Capture the cell that displays the provided text and extract its [X, Y] central coordinate. 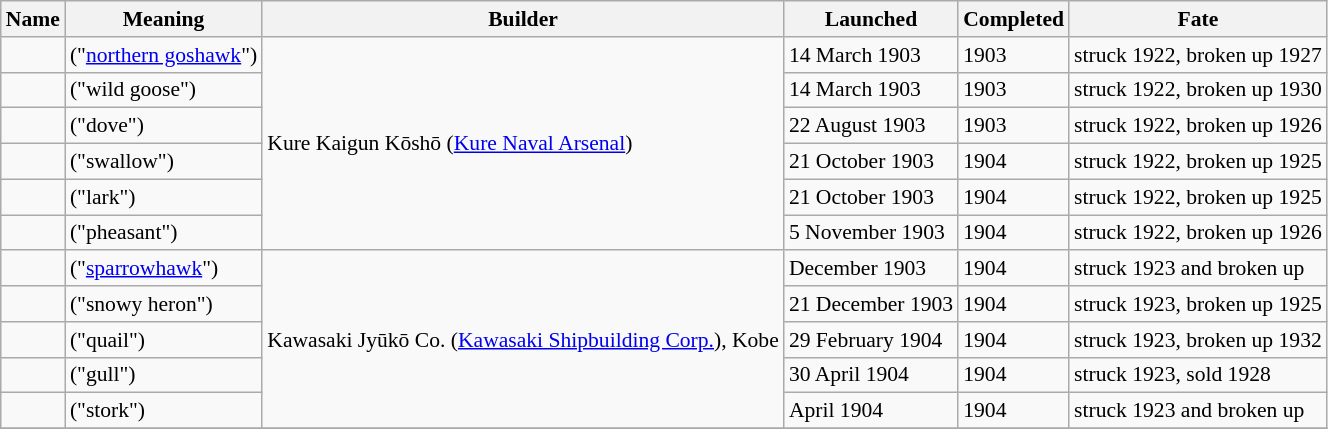
("lark") [164, 197]
Fate [1198, 19]
22 August 1903 [871, 126]
Builder [523, 19]
30 April 1904 [871, 375]
("stork") [164, 411]
("northern goshawk") [164, 55]
("swallow") [164, 162]
29 February 1904 [871, 340]
Completed [1014, 19]
struck 1922, broken up 1927 [1198, 55]
struck 1922, broken up 1930 [1198, 90]
("quail") [164, 340]
5 November 1903 [871, 233]
December 1903 [871, 269]
Name [33, 19]
("snowy heron") [164, 304]
21 December 1903 [871, 304]
("wild goose") [164, 90]
struck 1923, broken up 1925 [1198, 304]
struck 1923, broken up 1932 [1198, 340]
("sparrowhawk") [164, 269]
struck 1923, sold 1928 [1198, 375]
("dove") [164, 126]
Kure Kaigun Kōshō (Kure Naval Arsenal) [523, 144]
Launched [871, 19]
("gull") [164, 375]
Meaning [164, 19]
("pheasant") [164, 233]
April 1904 [871, 411]
Kawasaki Jyūkō Co. (Kawasaki Shipbuilding Corp.), Kobe [523, 340]
